Return the (x, y) coordinate for the center point of the cell that contains the specified text.  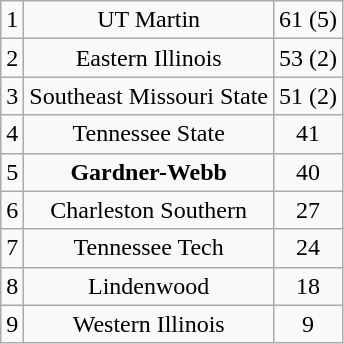
Lindenwood (149, 286)
5 (12, 172)
51 (2) (308, 96)
1 (12, 20)
Tennessee State (149, 134)
Charleston Southern (149, 210)
Southeast Missouri State (149, 96)
Tennessee Tech (149, 248)
Western Illinois (149, 324)
Gardner-Webb (149, 172)
4 (12, 134)
41 (308, 134)
Eastern Illinois (149, 58)
7 (12, 248)
24 (308, 248)
3 (12, 96)
8 (12, 286)
2 (12, 58)
UT Martin (149, 20)
27 (308, 210)
6 (12, 210)
18 (308, 286)
61 (5) (308, 20)
53 (2) (308, 58)
40 (308, 172)
